Locate the cell with the specified text and output its (X, Y) center coordinate. 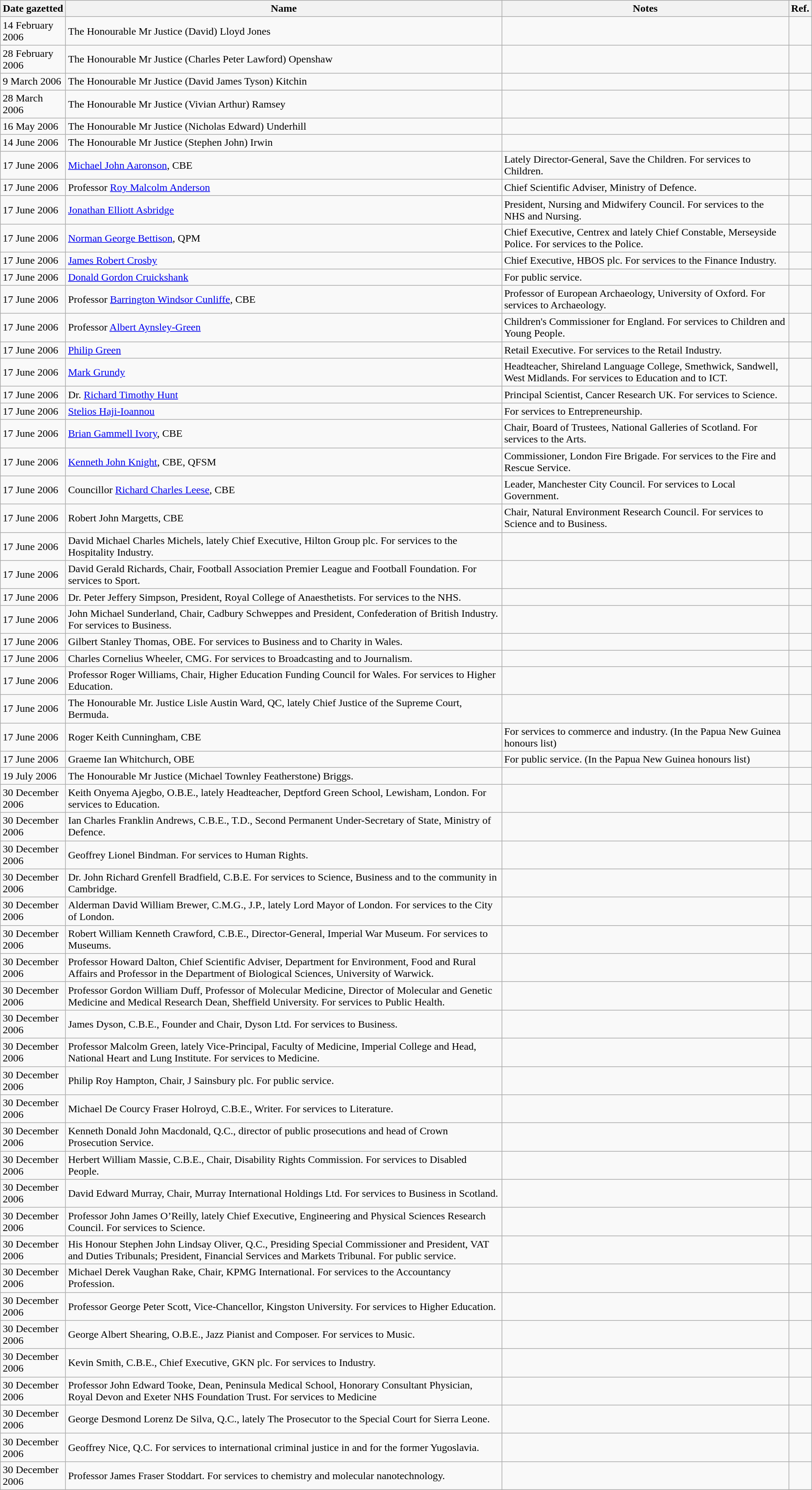
Dr. Richard Timothy Hunt (284, 395)
Keith Onyema Ajegbo, O.B.E., lately Headteacher, Deptford Green School, Lewisham, London. For services to Education. (284, 798)
Professor James Fraser Stoddart. For services to chemistry and molecular nanotechnology. (284, 1476)
Professor George Peter Scott, Vice-Chancellor, Kingston University. For services to Higher Education. (284, 1307)
The Honourable Mr. Justice Lisle Austin Ward, QC, lately Chief Justice of the Supreme Court, Bermuda. (284, 709)
The Honourable Mr Justice (Stephen John) Irwin (284, 143)
Children's Commissioner for England. For services to Children and Young People. (645, 328)
Professor of European Archaeology, University of Oxford. For services to Archaeology. (645, 299)
Norman George Bettison, QPM (284, 238)
Kenneth Donald John Macdonald, Q.C., director of public prosecutions and head of Crown Prosecution Service. (284, 1137)
Leader, Manchester City Council. For services to Local Government. (645, 490)
President, Nursing and Midwifery Council. For services to the NHS and Nursing. (645, 210)
The Honourable Mr Justice (Charles Peter Lawford) Openshaw (284, 59)
Chief Executive, HBOS plc. For services to the Finance Industry. (645, 260)
14 June 2006 (33, 143)
For services to commerce and industry. (In the Papua New Guinea honours list) (645, 737)
Jonathan Elliott Asbridge (284, 210)
Chair, Natural Environment Research Council. For services to Science and to Business. (645, 518)
Kenneth John Knight, CBE, QFSM (284, 462)
Ref. (800, 9)
Geoffrey Lionel Bindman. For services to Human Rights. (284, 855)
For services to Entrepreneurship. (645, 411)
Ian Charles Franklin Andrews, C.B.E., T.D., Second Permanent Under-Secretary of State, Ministry of Defence. (284, 827)
Professor Roy Malcolm Anderson (284, 187)
Herbert William Massie, C.B.E., Chair, Disability Rights Commission. For services to Disabled People. (284, 1165)
The Honourable Mr Justice (David) Lloyd Jones (284, 31)
Robert William Kenneth Crawford, C.B.E., Director-General, Imperial War Museum. For services to Museums. (284, 940)
Graeme Ian Whitchurch, OBE (284, 760)
James Dyson, C.B.E., Founder and Chair, Dyson Ltd. For services to Business. (284, 1024)
The Honourable Mr Justice (Vivian Arthur) Ramsey (284, 104)
Professor John James O’Reilly, lately Chief Executive, Engineering and Physical Sciences Research Council. For services to Science. (284, 1221)
16 May 2006 (33, 126)
Principal Scientist, Cancer Research UK. For services to Science. (645, 395)
Commissioner, London Fire Brigade. For services to the Fire and Rescue Service. (645, 462)
Professor Albert Aynsley-Green (284, 328)
Name (284, 9)
David Edward Murray, Chair, Murray International Holdings Ltd. For services to Business in Scotland. (284, 1194)
Chief Executive, Centrex and lately Chief Constable, Merseyside Police. For services to the Police. (645, 238)
Dr. John Richard Grenfell Bradfield, C.B.E. For services to Science, Business and to the community in Cambridge. (284, 883)
28 February 2006 (33, 59)
Charles Cornelius Wheeler, CMG. For services to Broadcasting and to Journalism. (284, 658)
Mark Grundy (284, 372)
George Desmond Lorenz De Silva, Q.C., lately The Prosecutor to the Special Court for Sierra Leone. (284, 1419)
James Robert Crosby (284, 260)
28 March 2006 (33, 104)
Geoffrey Nice, Q.C. For services to international criminal justice in and for the former Yugoslavia. (284, 1447)
Michael Derek Vaughan Rake, Chair, KPMG International. For services to the Accountancy Profession. (284, 1278)
Alderman David William Brewer, C.M.G., J.P., lately Lord Mayor of London. For services to the City of London. (284, 911)
Roger Keith Cunningham, CBE (284, 737)
Headteacher, Shireland Language College, Smethwick, Sandwell, West Midlands. For services to Education and to ICT. (645, 372)
Retail Executive. For services to the Retail Industry. (645, 350)
Date gazetted (33, 9)
Michael De Courcy Fraser Holroyd, C.B.E., Writer. For services to Literature. (284, 1109)
John Michael Sunderland, Chair, Cadbury Schweppes and President, Confederation of British Industry. For services to Business. (284, 619)
Professor Barrington Windsor Cunliffe, CBE (284, 299)
Donald Gordon Cruickshank (284, 277)
For public service. (In the Papua New Guinea honours list) (645, 760)
Stelios Haji-Ioannou (284, 411)
Philip Green (284, 350)
David Gerald Richards, Chair, Football Association Premier League and Football Foundation. For services to Sport. (284, 574)
The Honourable Mr Justice (David James Tyson) Kitchin (284, 82)
Chair, Board of Trustees, National Galleries of Scotland. For services to the Arts. (645, 434)
Lately Director-General, Save the Children. For services to Children. (645, 165)
The Honourable Mr Justice (Michael Townley Featherstone) Briggs. (284, 776)
Councillor Richard Charles Leese, CBE (284, 490)
Robert John Margetts, CBE (284, 518)
Professor Roger Williams, Chair, Higher Education Funding Council for Wales. For services to Higher Education. (284, 681)
19 July 2006 (33, 776)
9 March 2006 (33, 82)
Dr. Peter Jeffery Simpson, President, Royal College of Anaesthetists. For services to the NHS. (284, 597)
The Honourable Mr Justice (Nicholas Edward) Underhill (284, 126)
Brian Gammell Ivory, CBE (284, 434)
14 February 2006 (33, 31)
For public service. (645, 277)
David Michael Charles Michels, lately Chief Executive, Hilton Group plc. For services to the Hospitality Industry. (284, 547)
Kevin Smith, C.B.E., Chief Executive, GKN plc. For services to Industry. (284, 1363)
Gilbert Stanley Thomas, OBE. For services to Business and to Charity in Wales. (284, 642)
Chief Scientific Adviser, Ministry of Defence. (645, 187)
Notes (645, 9)
Michael John Aaronson, CBE (284, 165)
Philip Roy Hampton, Chair, J Sainsbury plc. For public service. (284, 1080)
George Albert Shearing, O.B.E., Jazz Pianist and Composer. For services to Music. (284, 1334)
